Find where the given text appears and provide that cell's center as (x, y) coordinate. 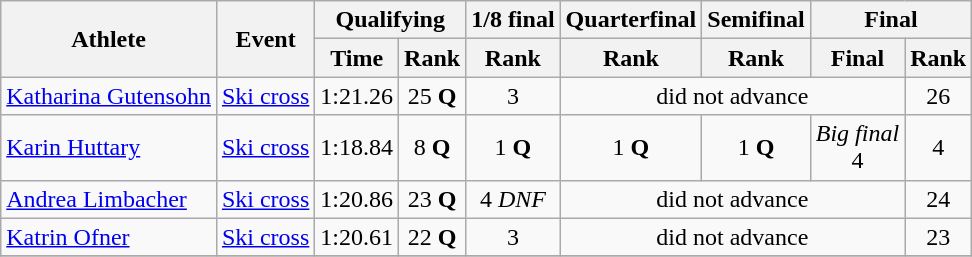
Qualifying (390, 20)
4 DNF (513, 199)
Quarterfinal (631, 20)
Event (265, 39)
23 (938, 237)
22 Q (432, 237)
25 Q (432, 96)
1:20.61 (357, 237)
1:20.86 (357, 199)
Katrin Ofner (109, 237)
Karin Huttary (109, 148)
24 (938, 199)
26 (938, 96)
Semifinal (756, 20)
4 (938, 148)
23 Q (432, 199)
1:18.84 (357, 148)
Katharina Gutensohn (109, 96)
1/8 final (513, 20)
1:21.26 (357, 96)
Time (357, 58)
Big final4 (857, 148)
Andrea Limbacher (109, 199)
Athlete (109, 39)
8 Q (432, 148)
